For the text-containing cell, return its midpoint in [X, Y] coordinate format. 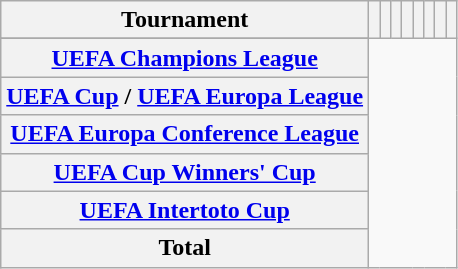
UEFA Europa Conference League [185, 134]
UEFA Intertoto Cup [185, 210]
UEFA Champions League [185, 58]
Tournament [185, 20]
Total [185, 248]
UEFA Cup / UEFA Europa League [185, 96]
UEFA Cup Winners' Cup [185, 172]
